Return [x, y] of the center of cell containing provided text 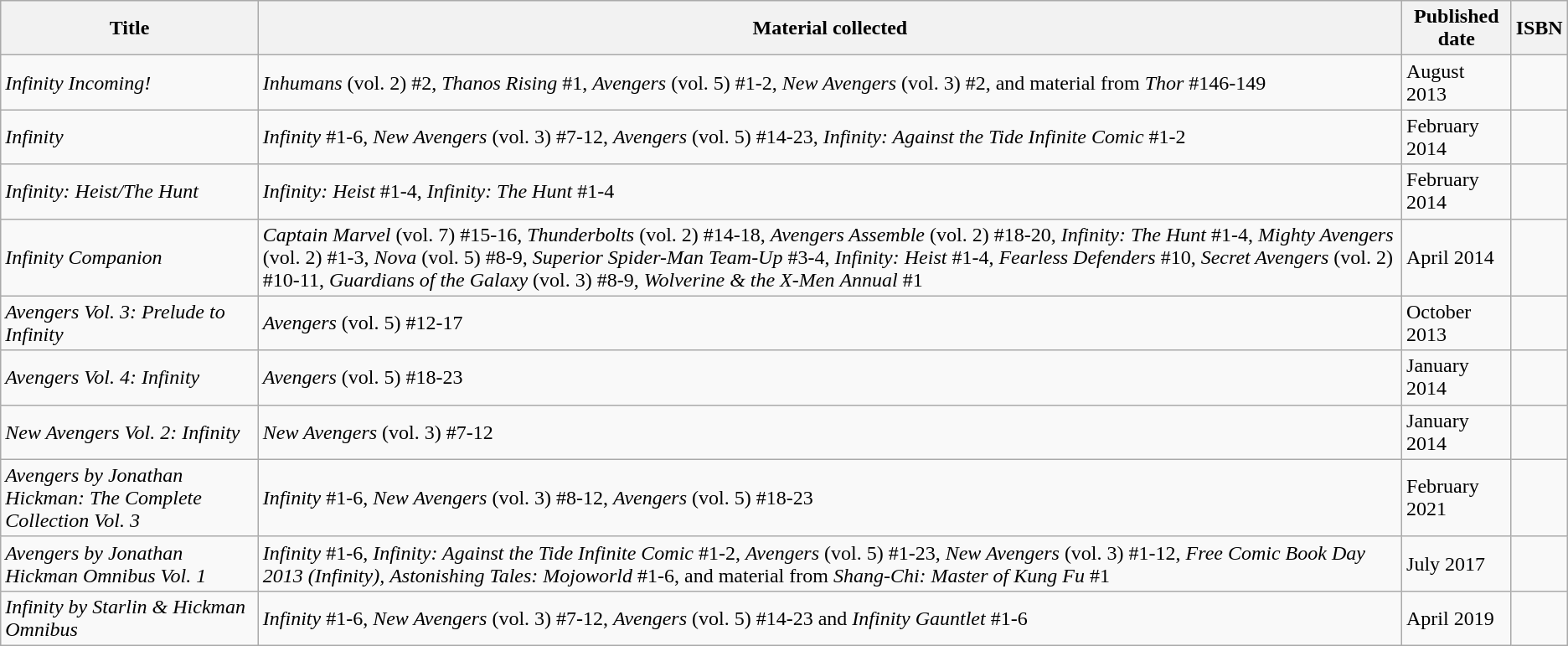
Avengers Vol. 3: Prelude to Infinity [130, 323]
Infinity #1-6, New Avengers (vol. 3) #7-12, Avengers (vol. 5) #14-23 and Infinity Gauntlet #1-6 [829, 618]
Inhumans (vol. 2) #2, Thanos Rising #1, Avengers (vol. 5) #1-2, New Avengers (vol. 3) #2, and material from Thor #146-149 [829, 82]
Infinity: Heist/The Hunt [130, 191]
Infinity by Starlin & Hickman Omnibus [130, 618]
ISBN [1540, 28]
Infinity #1-6, New Avengers (vol. 3) #7-12, Avengers (vol. 5) #14-23, Infinity: Against the Tide Infinite Comic #1-2 [829, 137]
New Avengers (vol. 3) #7-12 [829, 432]
Avengers (vol. 5) #18-23 [829, 377]
Avengers (vol. 5) #12-17 [829, 323]
July 2017 [1457, 563]
Infinity [130, 137]
Avengers by Jonathan Hickman: The Complete Collection Vol. 3 [130, 498]
Avengers by Jonathan Hickman Omnibus Vol. 1 [130, 563]
August 2013 [1457, 82]
Infinity #1-6, New Avengers (vol. 3) #8-12, Avengers (vol. 5) #18-23 [829, 498]
Infinity Companion [130, 257]
Infinity: Heist #1-4, Infinity: The Hunt #1-4 [829, 191]
New Avengers Vol. 2: Infinity [130, 432]
Infinity Incoming! [130, 82]
Title [130, 28]
Avengers Vol. 4: Infinity [130, 377]
October 2013 [1457, 323]
Material collected [829, 28]
April 2014 [1457, 257]
February 2021 [1457, 498]
April 2019 [1457, 618]
Published date [1457, 28]
